Detect which cell encompasses the target text, then output its [X, Y] center coordinate. 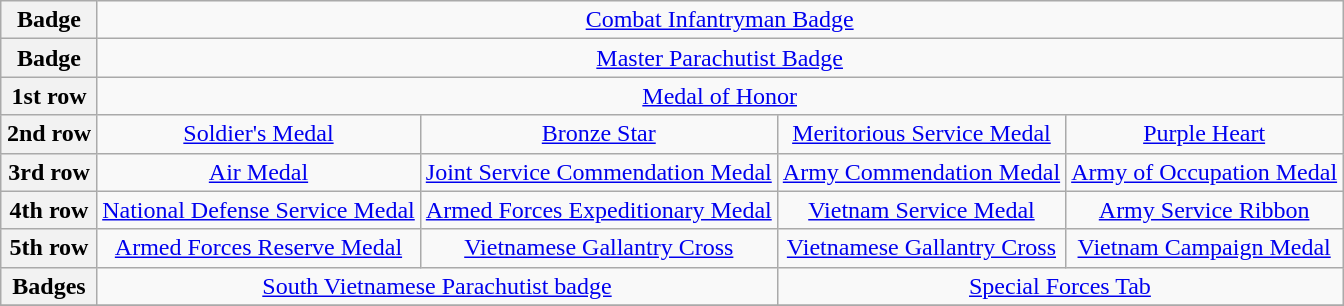
Purple Heart [1204, 134]
National Defense Service Medal [259, 210]
Meritorious Service Medal [921, 134]
Vietnam Campaign Medal [1204, 248]
1st row [48, 96]
3rd row [48, 172]
Master Parachutist Badge [720, 58]
Bronze Star [598, 134]
Armed Forces Expeditionary Medal [598, 210]
Air Medal [259, 172]
5th row [48, 248]
Army Service Ribbon [1204, 210]
2nd row [48, 134]
Medal of Honor [720, 96]
Vietnam Service Medal [921, 210]
Combat Infantryman Badge [720, 20]
Joint Service Commendation Medal [598, 172]
4th row [48, 210]
Soldier's Medal [259, 134]
Badges [48, 286]
Armed Forces Reserve Medal [259, 248]
Army of Occupation Medal [1204, 172]
Army Commendation Medal [921, 172]
South Vietnamese Parachutist badge [438, 286]
Special Forces Tab [1060, 286]
